Scan for the cell matching the given text and deliver its [x, y] coordinate at center. 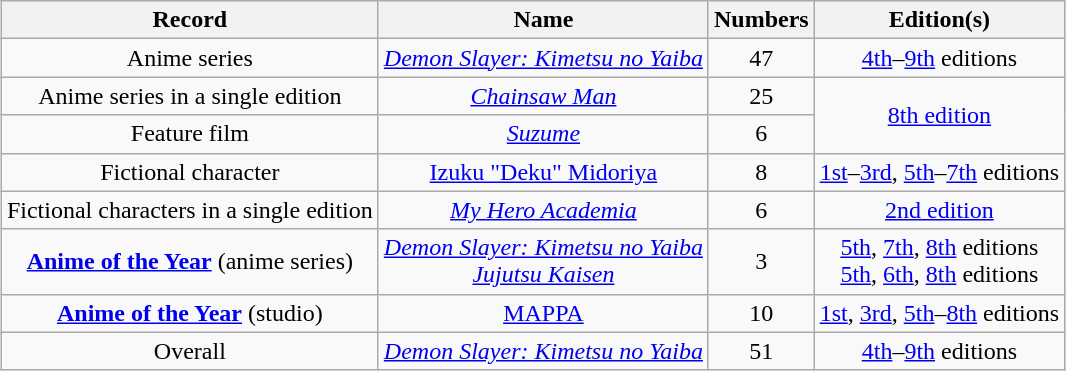
Izuku "Deku" Midoriya [543, 172]
Edition(s) [939, 20]
Anime series [190, 58]
Fictional characters in a single edition [190, 210]
2nd edition [939, 210]
Overall [190, 351]
Record [190, 20]
Feature film [190, 134]
Suzume [543, 134]
Numbers [761, 20]
51 [761, 351]
Name [543, 20]
47 [761, 58]
MAPPA [543, 313]
Anime series in a single edition [190, 96]
Anime of the Year (anime series) [190, 262]
25 [761, 96]
Fictional character [190, 172]
10 [761, 313]
My Hero Academia [543, 210]
1st, 3rd, 5th–8th editions [939, 313]
Anime of the Year (studio) [190, 313]
3 [761, 262]
Chainsaw Man [543, 96]
8th edition [939, 115]
1st–3rd, 5th–7th editions [939, 172]
5th, 7th, 8th editions5th, 6th, 8th editions [939, 262]
8 [761, 172]
Demon Slayer: Kimetsu no YaibaJujutsu Kaisen [543, 262]
